Extract the (x, y) coordinate from the center of the cell holding the provided text.  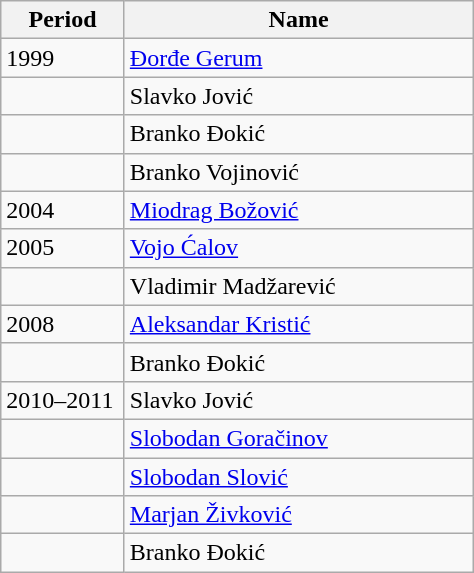
Đorđe Gerum (298, 58)
Branko Vojinović (298, 172)
Vladimir Madžarević (298, 286)
Miodrag Božović (298, 210)
2008 (63, 324)
Slobodan Goračinov (298, 438)
2004 (63, 210)
Name (298, 20)
Slobodan Slović (298, 477)
Period (63, 20)
Vojo Ćalov (298, 248)
2010–2011 (63, 400)
1999 (63, 58)
Aleksandar Kristić (298, 324)
Marjan Živković (298, 515)
2005 (63, 248)
